Determine the (x, y) coordinate at the center of the cell enclosing the given text.  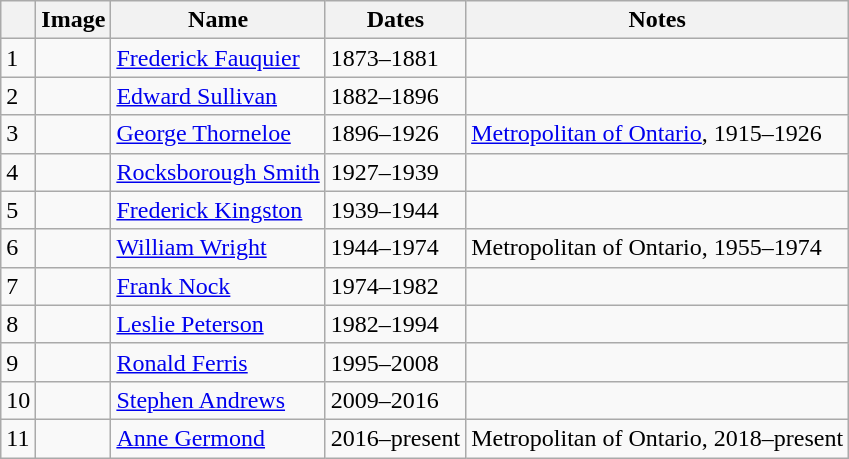
Metropolitan of Ontario, 2018–present (658, 438)
3 (18, 134)
1944–1974 (395, 248)
Image (74, 20)
William Wright (218, 248)
1882–1896 (395, 96)
6 (18, 248)
1 (18, 58)
Notes (658, 20)
1982–1994 (395, 324)
11 (18, 438)
1995–2008 (395, 362)
Frank Nock (218, 286)
Edward Sullivan (218, 96)
Frederick Kingston (218, 210)
George Thorneloe (218, 134)
Ronald Ferris (218, 362)
1974–1982 (395, 286)
Stephen Andrews (218, 400)
Frederick Fauquier (218, 58)
2016–present (395, 438)
2009–2016 (395, 400)
1873–1881 (395, 58)
9 (18, 362)
Leslie Peterson (218, 324)
7 (18, 286)
Name (218, 20)
8 (18, 324)
1927–1939 (395, 172)
1896–1926 (395, 134)
2 (18, 96)
Metropolitan of Ontario, 1915–1926 (658, 134)
1939–1944 (395, 210)
5 (18, 210)
10 (18, 400)
Metropolitan of Ontario, 1955–1974 (658, 248)
Anne Germond (218, 438)
Rocksborough Smith (218, 172)
4 (18, 172)
Dates (395, 20)
